Find where the given text appears and provide that cell's center as [X, Y] coordinate. 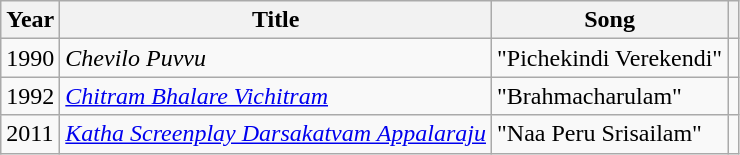
"Naa Peru Srisailam" [610, 134]
Song [610, 20]
Year [30, 20]
Title [276, 20]
Chitram Bhalare Vichitram [276, 96]
1990 [30, 58]
"Pichekindi Verekendi" [610, 58]
Chevilo Puvvu [276, 58]
Katha Screenplay Darsakatvam Appalaraju [276, 134]
"Brahmacharulam" [610, 96]
2011 [30, 134]
1992 [30, 96]
